Return (x, y) of the center of cell containing provided text 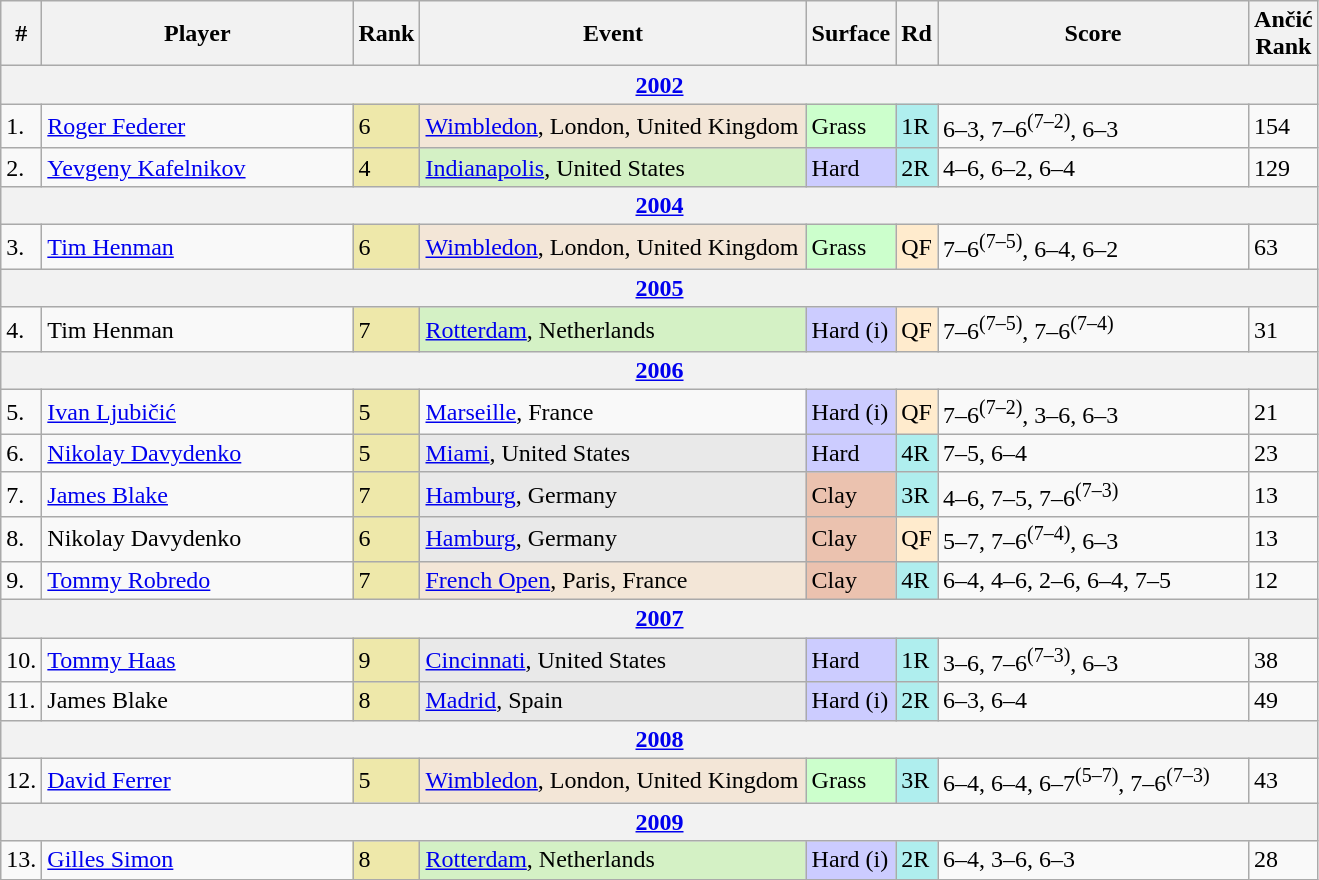
Indianapolis, United States (613, 167)
Miami, United States (613, 453)
7–6(7–2), 3–6, 6–3 (1094, 412)
Score (1094, 34)
4–6, 6–2, 6–4 (1094, 167)
12 (1284, 581)
6–3, 7–6(7–2), 6–3 (1094, 126)
9. (22, 581)
3–6, 7–6(7–3), 6–3 (1094, 660)
2008 (660, 739)
2009 (660, 822)
43 (1284, 780)
2007 (660, 619)
Player (198, 34)
38 (1284, 660)
12. (22, 780)
4. (22, 330)
5. (22, 412)
Event (613, 34)
7–5, 6–4 (1094, 453)
63 (1284, 248)
2006 (660, 371)
6–4, 3–6, 6–3 (1094, 860)
11. (22, 701)
7–6(7–5), 7–6(7–4) (1094, 330)
Madrid, Spain (613, 701)
4–6, 7–5, 7–6(7–3) (1094, 494)
Yevgeny Kafelnikov (198, 167)
1. (22, 126)
7. (22, 494)
154 (1284, 126)
31 (1284, 330)
Gilles Simon (198, 860)
French Open, Paris, France (613, 581)
3. (22, 248)
2004 (660, 205)
2002 (660, 85)
21 (1284, 412)
# (22, 34)
6–3, 6–4 (1094, 701)
7–6(7–5), 6–4, 6–2 (1094, 248)
David Ferrer (198, 780)
6–4, 4–6, 2–6, 6–4, 7–5 (1094, 581)
28 (1284, 860)
23 (1284, 453)
Rank (386, 34)
10. (22, 660)
4 (386, 167)
2005 (660, 288)
6–4, 6–4, 6–7(5–7), 7–6(7–3) (1094, 780)
Rd (917, 34)
Marseille, France (613, 412)
2. (22, 167)
8. (22, 540)
Tommy Robredo (198, 581)
Tommy Haas (198, 660)
6. (22, 453)
Surface (851, 34)
13. (22, 860)
49 (1284, 701)
Ivan Ljubičić (198, 412)
Roger Federer (198, 126)
129 (1284, 167)
9 (386, 660)
AnčićRank (1284, 34)
Cincinnati, United States (613, 660)
5–7, 7–6(7–4), 6–3 (1094, 540)
